Search for the cell housing the specified text and yield its (x, y) center coordinate. 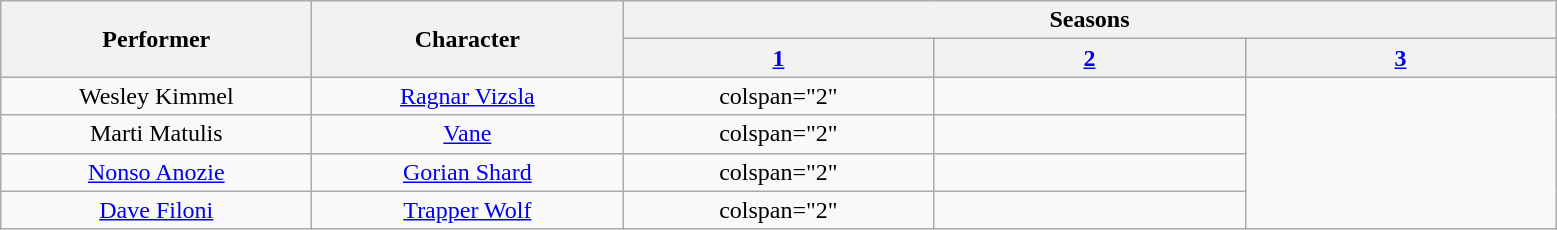
Dave Filoni (156, 210)
Seasons (1090, 20)
Vane (468, 134)
Wesley Kimmel (156, 96)
Marti Matulis (156, 134)
Ragnar Vizsla (468, 96)
Trapper Wolf (468, 210)
1 (778, 58)
Performer (156, 39)
Character (468, 39)
2 (1090, 58)
Nonso Anozie (156, 172)
Gorian Shard (468, 172)
3 (1400, 58)
